Provide the [X, Y] coordinate of the cell's center where the given text is located.  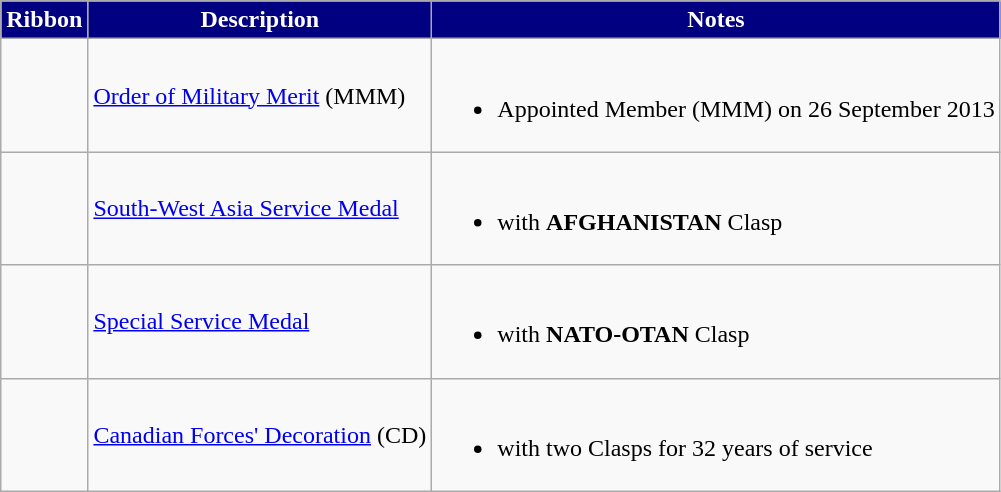
Appointed Member (MMM) on 26 September 2013 [716, 96]
with AFGHANISTAN Clasp [716, 208]
Ribbon [44, 20]
South-West Asia Service Medal [260, 208]
Description [260, 20]
Special Service Medal [260, 322]
with NATO-OTAN Clasp [716, 322]
Notes [716, 20]
Canadian Forces' Decoration (CD) [260, 434]
with two Clasps for 32 years of service [716, 434]
Order of Military Merit (MMM) [260, 96]
